For the text-containing cell, return its midpoint in (x, y) coordinate format. 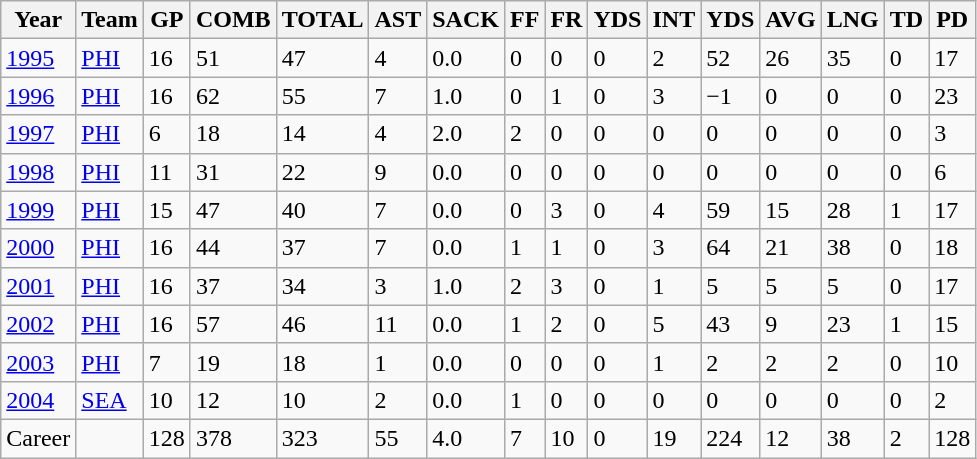
AVG (790, 20)
1995 (38, 58)
LNG (852, 20)
43 (730, 324)
224 (730, 438)
Career (38, 438)
TOTAL (322, 20)
52 (730, 58)
1999 (38, 210)
59 (730, 210)
2004 (38, 400)
323 (322, 438)
Team (110, 20)
GP (166, 20)
35 (852, 58)
2000 (38, 248)
INT (674, 20)
TD (906, 20)
SACK (466, 20)
57 (233, 324)
FF (524, 20)
26 (790, 58)
4.0 (466, 438)
46 (322, 324)
COMB (233, 20)
31 (233, 172)
1998 (38, 172)
Year (38, 20)
34 (322, 286)
FR (566, 20)
22 (322, 172)
51 (233, 58)
2.0 (466, 134)
64 (730, 248)
1996 (38, 96)
−1 (730, 96)
28 (852, 210)
AST (398, 20)
1997 (38, 134)
378 (233, 438)
62 (233, 96)
21 (790, 248)
44 (233, 248)
2001 (38, 286)
PD (952, 20)
40 (322, 210)
SEA (110, 400)
14 (322, 134)
2003 (38, 362)
2002 (38, 324)
